Provide the [X, Y] coordinate of the cell's center where the given text is located.  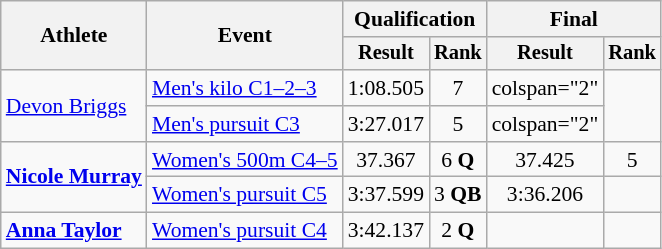
2 Q [458, 231]
3 QB [458, 195]
Men's kilo C1–2–3 [245, 88]
3:27.017 [386, 124]
Men's pursuit C3 [245, 124]
Final [574, 19]
37.425 [546, 160]
Women's pursuit C5 [245, 195]
3:37.599 [386, 195]
Women's pursuit C4 [245, 231]
37.367 [386, 160]
3:42.137 [386, 231]
6 Q [458, 160]
Qualification [415, 19]
7 [458, 88]
Nicole Murray [74, 178]
Devon Briggs [74, 106]
3:36.206 [546, 195]
Anna Taylor [74, 231]
Women's 500m C4–5 [245, 160]
Athlete [74, 36]
Event [245, 36]
1:08.505 [386, 88]
